Identify which cell holds the provided text, then report its [x, y] central coordinate. 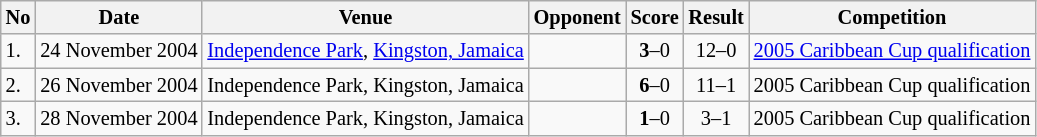
1. [18, 51]
1–0 [655, 118]
Venue [365, 17]
28 November 2004 [118, 118]
Opponent [578, 17]
Score [655, 17]
26 November 2004 [118, 85]
2. [18, 85]
Date [118, 17]
Result [716, 17]
3. [18, 118]
No [18, 17]
11–1 [716, 85]
Competition [892, 17]
3–1 [716, 118]
24 November 2004 [118, 51]
12–0 [716, 51]
3–0 [655, 51]
6–0 [655, 85]
